Identify which cell holds the provided text, then report its (x, y) central coordinate. 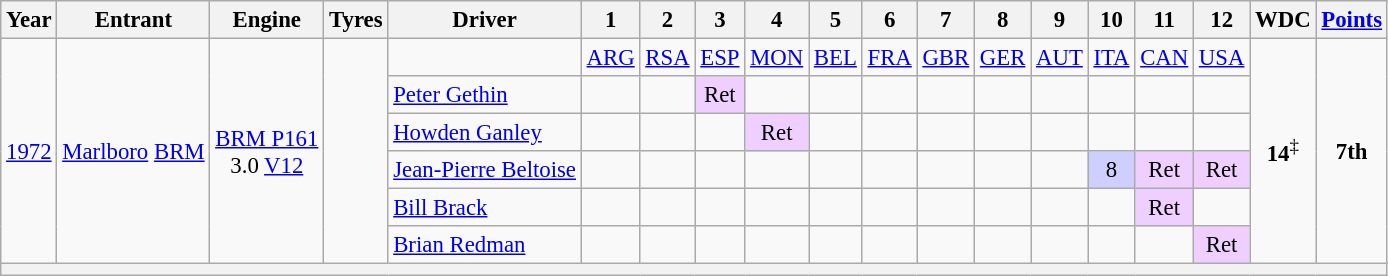
Driver (484, 20)
BEL (836, 58)
Howden Ganley (484, 133)
2 (668, 20)
FRA (890, 58)
Brian Redman (484, 245)
GER (1003, 58)
1 (610, 20)
Tyres (356, 20)
BRM P161 3.0 V12 (267, 152)
AUT (1060, 58)
10 (1112, 20)
Points (1352, 20)
USA (1222, 58)
Marlboro BRM (134, 152)
Jean-Pierre Beltoise (484, 170)
ARG (610, 58)
GBR (946, 58)
Bill Brack (484, 208)
ESP (720, 58)
7 (946, 20)
Peter Gethin (484, 95)
6 (890, 20)
WDC (1283, 20)
11 (1164, 20)
7th (1352, 152)
Engine (267, 20)
5 (836, 20)
ITA (1112, 58)
3 (720, 20)
4 (777, 20)
9 (1060, 20)
14‡ (1283, 152)
CAN (1164, 58)
Year (29, 20)
12 (1222, 20)
MON (777, 58)
Entrant (134, 20)
1972 (29, 152)
RSA (668, 58)
